Find where the given text appears and provide that cell's center as (x, y) coordinate. 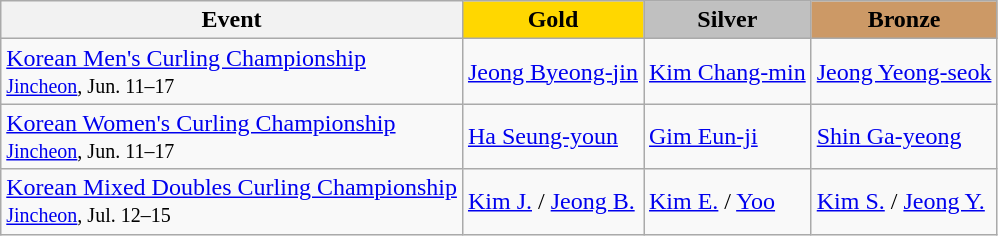
Jeong Byeong-jin (552, 72)
Kim E. / Yoo (728, 202)
Jeong Yeong-seok (904, 72)
Ha Seung-youn (552, 136)
Bronze (904, 20)
Korean Men's Curling Championship Jincheon, Jun. 11–17 (232, 72)
Korean Women's Curling Championship Jincheon, Jun. 11–17 (232, 136)
Event (232, 20)
Shin Ga-yeong (904, 136)
Korean Mixed Doubles Curling Championship Jincheon, Jul. 12–15 (232, 202)
Silver (728, 20)
Kim Chang-min (728, 72)
Gim Eun-ji (728, 136)
Kim S. / Jeong Y. (904, 202)
Gold (552, 20)
Kim J. / Jeong B. (552, 202)
